Locate the cell with the specified text and output its [X, Y] center coordinate. 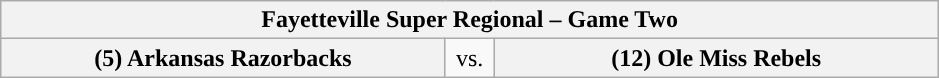
vs. [470, 58]
(5) Arkansas Razorbacks [224, 58]
(12) Ole Miss Rebels [716, 58]
Fayetteville Super Regional – Game Two [470, 20]
